Extract the (x, y) coordinate from the center of the cell holding the provided text.  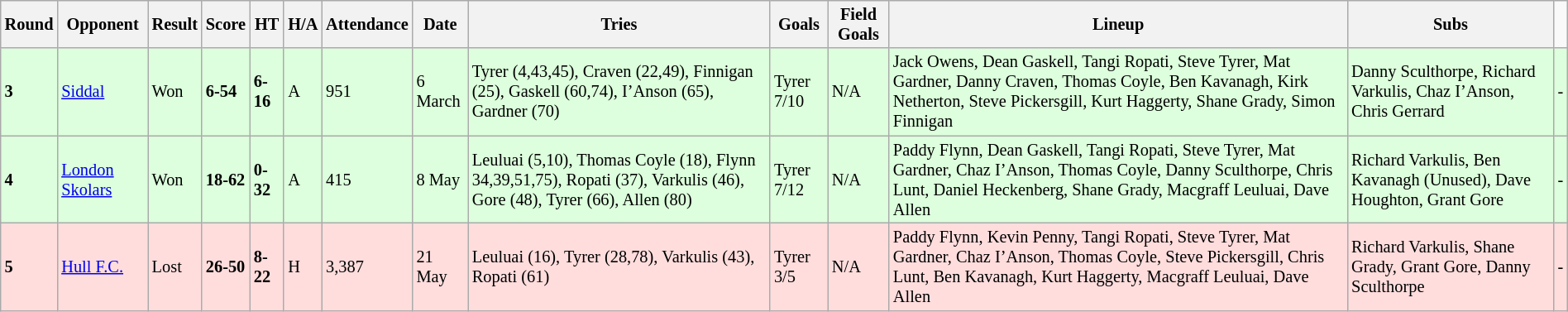
4 (30, 180)
Tyrer 7/12 (799, 180)
Richard Varkulis, Ben Kavanagh (Unused), Dave Houghton, Grant Gore (1451, 180)
H/A (303, 24)
Goals (799, 24)
Richard Varkulis, Shane Grady, Grant Gore, Danny Sculthorpe (1451, 266)
3 (30, 92)
Attendance (367, 24)
H (303, 266)
18-62 (226, 180)
21 May (440, 266)
Leuluai (16), Tyrer (28,78), Varkulis (43), Ropati (61) (619, 266)
951 (367, 92)
6 March (440, 92)
Danny Sculthorpe, Richard Varkulis, Chaz I’Anson, Chris Gerrard (1451, 92)
Tyrer 7/10 (799, 92)
Round (30, 24)
8 May (440, 180)
Subs (1451, 24)
6-54 (226, 92)
26-50 (226, 266)
Result (175, 24)
415 (367, 180)
6-16 (266, 92)
Opponent (103, 24)
Tries (619, 24)
3,387 (367, 266)
8-22 (266, 266)
Leuluai (5,10), Thomas Coyle (18), Flynn 34,39,51,75), Ropati (37), Varkulis (46), Gore (48), Tyrer (66), Allen (80) (619, 180)
5 (30, 266)
Tyrer 3/5 (799, 266)
HT (266, 24)
Score (226, 24)
Lineup (1118, 24)
Field Goals (858, 24)
Date (440, 24)
London Skolars (103, 180)
Siddal (103, 92)
0-32 (266, 180)
Tyrer (4,43,45), Craven (22,49), Finnigan (25), Gaskell (60,74), I’Anson (65), Gardner (70) (619, 92)
Lost (175, 266)
Hull F.C. (103, 266)
